Find where the given text appears and provide that cell's center as (x, y) coordinate. 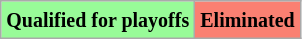
Qualified for playoffs (98, 20)
Eliminated (248, 20)
